Return the (X, Y) coordinate for the center point of the cell that contains the specified text.  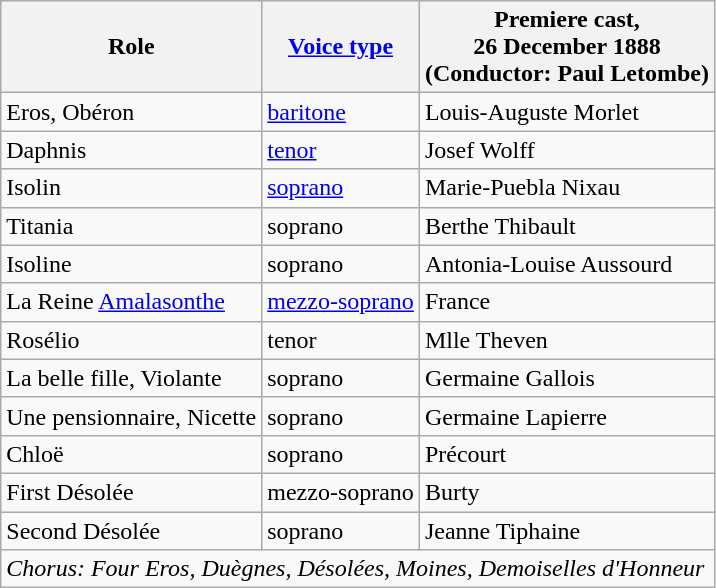
La Reine Amalasonthe (132, 302)
First Désolée (132, 492)
Burty (566, 492)
Précourt (566, 454)
Une pensionnaire, Nicette (132, 416)
Germaine Lapierre (566, 416)
Louis-Auguste Morlet (566, 112)
Rosélio (132, 340)
Titania (132, 226)
baritone (341, 112)
France (566, 302)
Isoline (132, 264)
Antonia-Louise Aussourd (566, 264)
Premiere cast,26 December 1888(Conductor: Paul Letombe) (566, 47)
Voice type (341, 47)
Chorus: Four Eros, Duègnes, Désolées, Moines, Demoiselles d'Honneur (358, 569)
Role (132, 47)
Eros, Obéron (132, 112)
Chloë (132, 454)
Isolin (132, 188)
Jeanne Tiphaine (566, 531)
Second Désolée (132, 531)
La belle fille, Violante (132, 378)
Marie-Puebla Nixau (566, 188)
Berthe Thibault (566, 226)
Germaine Gallois (566, 378)
Daphnis (132, 150)
Josef Wolff (566, 150)
Mlle Theven (566, 340)
